Search for the cell housing the specified text and yield its (x, y) center coordinate. 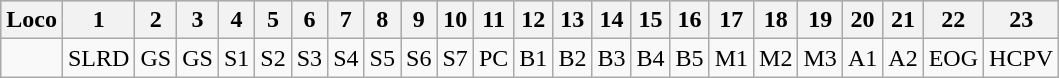
18 (776, 20)
2 (156, 20)
14 (612, 20)
15 (650, 20)
M3 (820, 58)
M2 (776, 58)
4 (236, 20)
23 (1022, 20)
HCPV (1022, 58)
S2 (273, 58)
7 (346, 20)
SLRD (98, 58)
S4 (346, 58)
21 (903, 20)
19 (820, 20)
22 (953, 20)
13 (572, 20)
B1 (534, 58)
11 (493, 20)
B2 (572, 58)
B5 (690, 58)
B3 (612, 58)
S3 (309, 58)
5 (273, 20)
20 (862, 20)
B4 (650, 58)
6 (309, 20)
12 (534, 20)
1 (98, 20)
9 (418, 20)
17 (731, 20)
PC (493, 58)
S1 (236, 58)
Loco (32, 20)
10 (455, 20)
A2 (903, 58)
8 (382, 20)
16 (690, 20)
3 (198, 20)
S7 (455, 58)
S5 (382, 58)
S6 (418, 58)
A1 (862, 58)
EOG (953, 58)
M1 (731, 58)
